Extract the [X, Y] coordinate from the center of the cell holding the provided text.  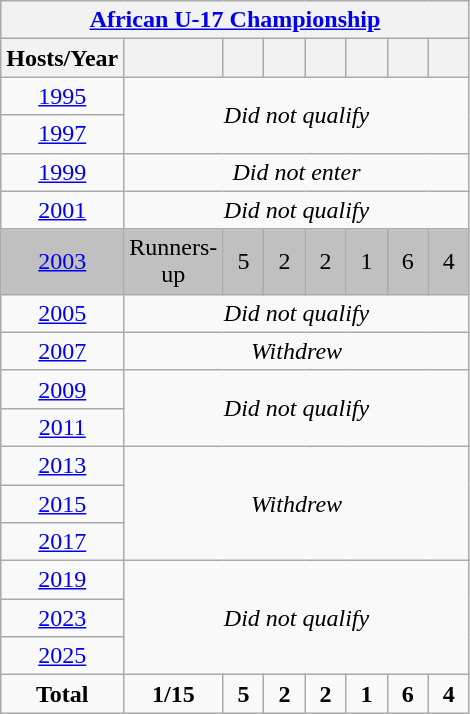
1995 [62, 96]
2011 [62, 427]
2001 [62, 210]
Total [62, 694]
1/15 [174, 694]
2007 [62, 351]
2005 [62, 313]
2009 [62, 389]
2017 [62, 542]
Did not enter [296, 172]
African U-17 Championship [235, 20]
2013 [62, 465]
2003 [62, 262]
Runners-up [174, 262]
2023 [62, 618]
2015 [62, 503]
2019 [62, 580]
1999 [62, 172]
1997 [62, 134]
Hosts/Year [62, 58]
2025 [62, 656]
